Find where the given text appears and provide that cell's center as [x, y] coordinate. 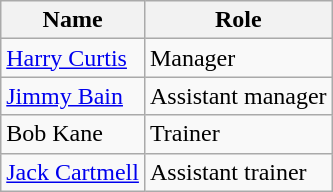
Bob Kane [73, 134]
Jack Cartmell [73, 172]
Assistant manager [238, 96]
Name [73, 20]
Harry Curtis [73, 58]
Trainer [238, 134]
Assistant trainer [238, 172]
Manager [238, 58]
Role [238, 20]
Jimmy Bain [73, 96]
